Provide the [x, y] coordinate of the cell's center where the given text is located.  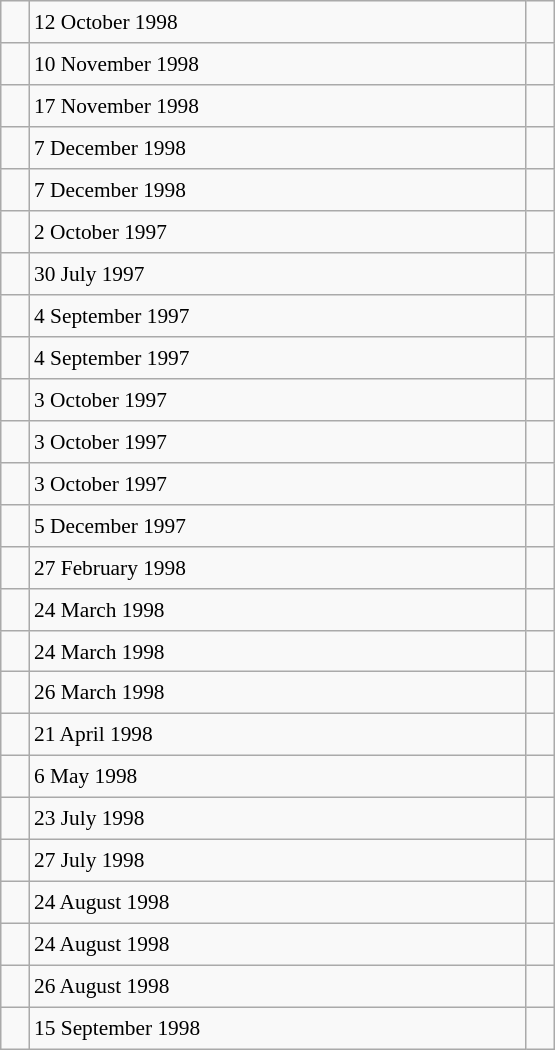
30 July 1997 [278, 274]
27 February 1998 [278, 567]
27 July 1998 [278, 861]
17 November 1998 [278, 106]
23 July 1998 [278, 819]
21 April 1998 [278, 735]
15 September 1998 [278, 1028]
26 August 1998 [278, 986]
6 May 1998 [278, 777]
12 October 1998 [278, 22]
2 October 1997 [278, 232]
5 December 1997 [278, 525]
26 March 1998 [278, 693]
10 November 1998 [278, 64]
